From the cell containing the given text, extract its center point as [x, y] coordinate. 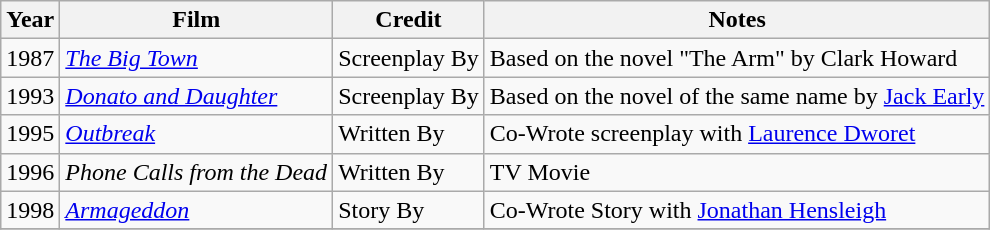
Outbreak [196, 134]
1987 [30, 58]
Co-Wrote screenplay with Laurence Dworet [737, 134]
Notes [737, 20]
Co-Wrote Story with Jonathan Hensleigh [737, 210]
Credit [409, 20]
The Big Town [196, 58]
TV Movie [737, 172]
Year [30, 20]
1995 [30, 134]
1996 [30, 172]
Donato and Daughter [196, 96]
1993 [30, 96]
Film [196, 20]
Phone Calls from the Dead [196, 172]
Armageddon [196, 210]
1998 [30, 210]
Story By [409, 210]
Based on the novel "The Arm" by Clark Howard [737, 58]
Based on the novel of the same name by Jack Early [737, 96]
